Return (x, y) of the center of cell containing provided text 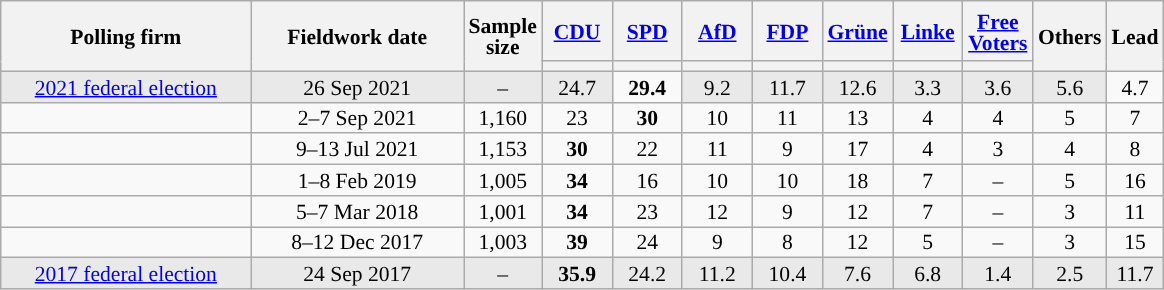
22 (647, 150)
Linke (928, 31)
1,001 (503, 212)
1.4 (998, 274)
Polling firm (126, 36)
13 (857, 118)
24 (647, 242)
6.8 (928, 274)
Free Voters (998, 31)
24.2 (647, 274)
SPD (647, 31)
3.3 (928, 86)
11.2 (717, 274)
29.4 (647, 86)
1,003 (503, 242)
4.7 (1136, 86)
17 (857, 150)
5.6 (1070, 86)
35.9 (577, 274)
Lead (1136, 36)
1,160 (503, 118)
9.2 (717, 86)
10.4 (787, 274)
1,153 (503, 150)
7.6 (857, 274)
Samplesize (503, 36)
AfD (717, 31)
18 (857, 180)
15 (1136, 242)
24.7 (577, 86)
Grüne (857, 31)
1,005 (503, 180)
CDU (577, 31)
FDP (787, 31)
Fieldwork date (358, 36)
2–7 Sep 2021 (358, 118)
39 (577, 242)
1–8 Feb 2019 (358, 180)
8–12 Dec 2017 (358, 242)
2.5 (1070, 274)
24 Sep 2017 (358, 274)
9–13 Jul 2021 (358, 150)
2017 federal election (126, 274)
Others (1070, 36)
26 Sep 2021 (358, 86)
12.6 (857, 86)
3.6 (998, 86)
2021 federal election (126, 86)
5–7 Mar 2018 (358, 212)
